Capture the cell that displays the provided text and extract its [X, Y] central coordinate. 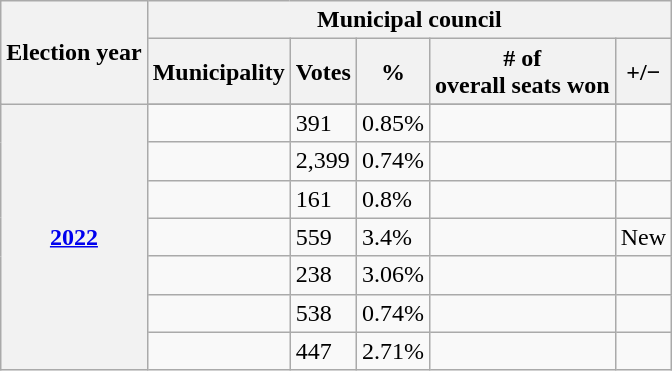
Municipal council [409, 20]
+/− [643, 72]
2022 [74, 237]
559 [323, 237]
# of overall seats won [522, 72]
0.8% [392, 199]
238 [323, 275]
Municipality [218, 72]
161 [323, 199]
391 [323, 123]
0.85% [392, 123]
Election year [74, 52]
3.06% [392, 275]
2,399 [323, 161]
447 [323, 351]
538 [323, 313]
New [643, 237]
Votes [323, 72]
% [392, 72]
3.4% [392, 237]
2.71% [392, 351]
